Detect which cell encompasses the target text, then output its (x, y) center coordinate. 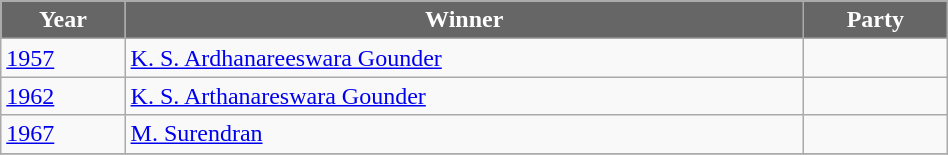
1957 (63, 58)
K. S. Arthanareswara Gounder (464, 96)
Party (875, 20)
1967 (63, 134)
M. Surendran (464, 134)
1962 (63, 96)
Year (63, 20)
Winner (464, 20)
K. S. Ardhanareeswara Gounder (464, 58)
